Provide the [x, y] coordinate of the cell's center where the given text is located.  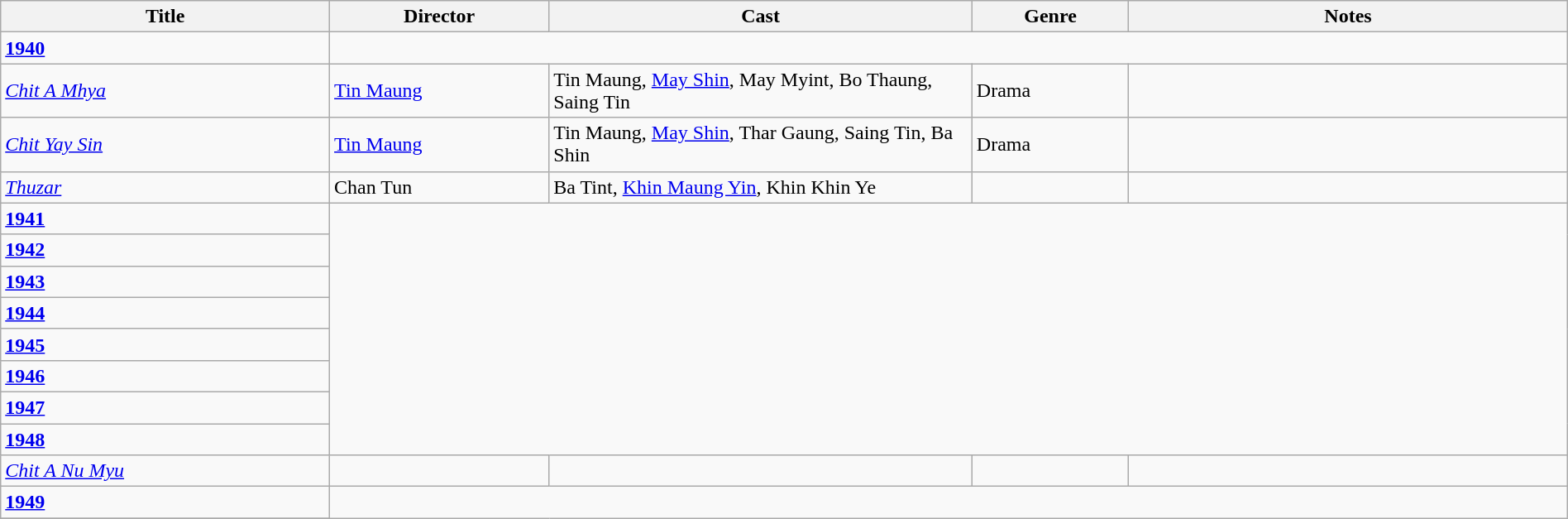
1941 [165, 219]
Notes [1348, 17]
Tin Maung, May Shin, Thar Gaung, Saing Tin, Ba Shin [761, 144]
Title [165, 17]
1945 [165, 344]
Chit Yay Sin [165, 144]
1940 [165, 48]
Tin Maung, May Shin, May Myint, Bo Thaung, Saing Tin [761, 91]
1944 [165, 313]
1949 [165, 502]
1946 [165, 376]
Chit A Nu Myu [165, 471]
1943 [165, 281]
Ba Tint, Khin Maung Yin, Khin Khin Ye [761, 187]
Thuzar [165, 187]
1948 [165, 440]
Chit A Mhya [165, 91]
1942 [165, 250]
1947 [165, 407]
Cast [761, 17]
Director [440, 17]
Chan Tun [440, 187]
Genre [1050, 17]
